Output the [X, Y] coordinate of the center of the cell containing the given text.  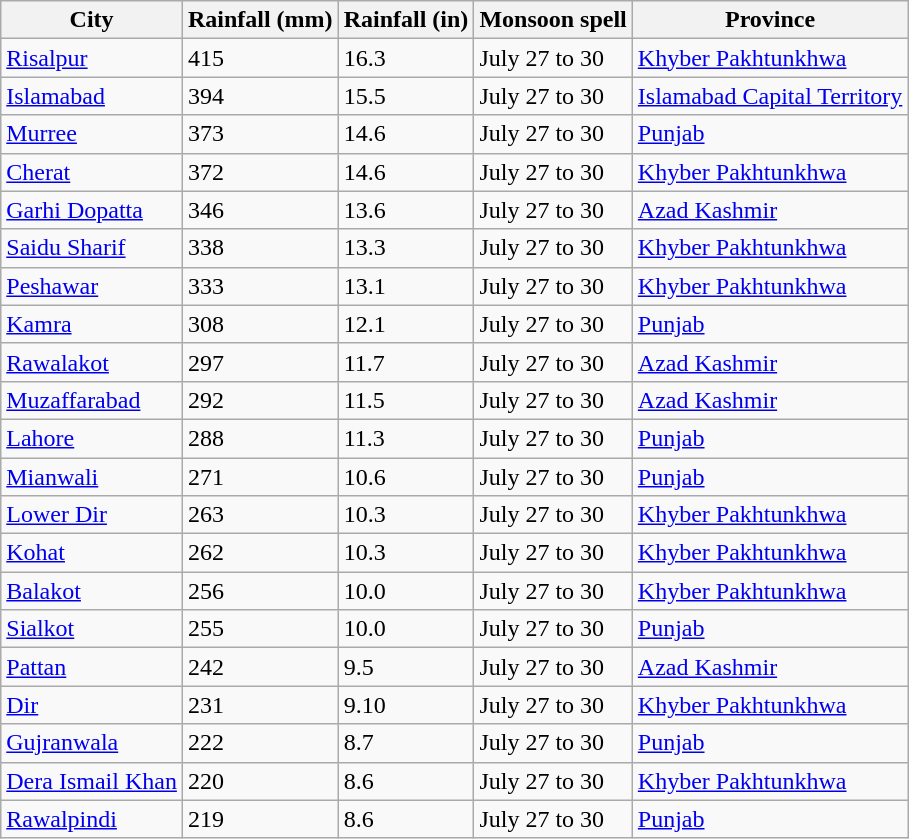
Dera Ismail Khan [92, 781]
11.3 [406, 438]
Pattan [92, 667]
242 [260, 667]
11.5 [406, 400]
288 [260, 438]
373 [260, 134]
Rawalpindi [92, 819]
13.1 [406, 286]
Islamabad [92, 96]
15.5 [406, 96]
256 [260, 591]
394 [260, 96]
Sialkot [92, 629]
Garhi Dopatta [92, 210]
9.10 [406, 705]
13.6 [406, 210]
220 [260, 781]
308 [260, 324]
222 [260, 743]
13.3 [406, 248]
Islamabad Capital Territory [770, 96]
271 [260, 477]
12.1 [406, 324]
346 [260, 210]
Monsoon spell [553, 20]
297 [260, 362]
Rainfall (in) [406, 20]
Saidu Sharif [92, 248]
9.5 [406, 667]
Balakot [92, 591]
415 [260, 58]
Gujranwala [92, 743]
231 [260, 705]
8.7 [406, 743]
Muzaffarabad [92, 400]
16.3 [406, 58]
10.6 [406, 477]
Kohat [92, 553]
219 [260, 819]
333 [260, 286]
Cherat [92, 172]
Dir [92, 705]
Rawalakot [92, 362]
Province [770, 20]
292 [260, 400]
City [92, 20]
Mianwali [92, 477]
255 [260, 629]
338 [260, 248]
Murree [92, 134]
Kamra [92, 324]
262 [260, 553]
Rainfall (mm) [260, 20]
372 [260, 172]
Peshawar [92, 286]
11.7 [406, 362]
Lower Dir [92, 515]
Lahore [92, 438]
Risalpur [92, 58]
263 [260, 515]
